Search for the cell housing the specified text and yield its [X, Y] center coordinate. 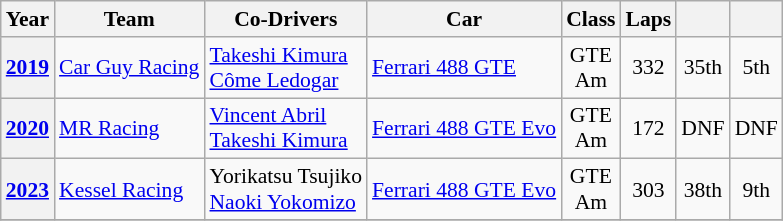
35th [702, 68]
Year [28, 19]
Takeshi Kimura Côme Ledogar [286, 68]
38th [702, 190]
Vincent Abril Takeshi Kimura [286, 128]
Car Guy Racing [129, 68]
9th [756, 190]
2019 [28, 68]
Team [129, 19]
MR Racing [129, 128]
Kessel Racing [129, 190]
2023 [28, 190]
332 [649, 68]
Class [590, 19]
Yorikatsu Tsujiko Naoki Yokomizo [286, 190]
303 [649, 190]
Car [464, 19]
172 [649, 128]
Laps [649, 19]
Co-Drivers [286, 19]
2020 [28, 128]
Ferrari 488 GTE [464, 68]
5th [756, 68]
